Return [x, y] of the center of cell containing provided text 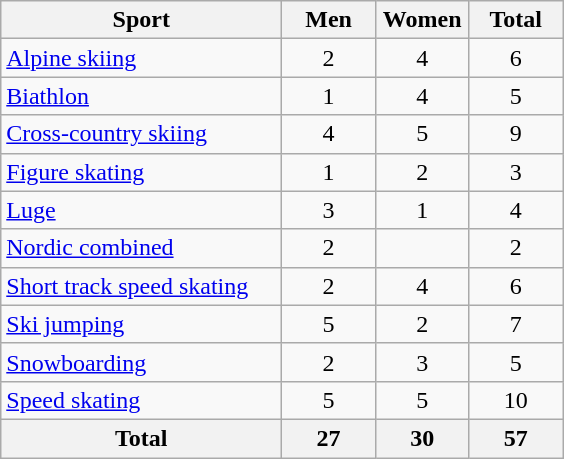
7 [516, 324]
57 [516, 438]
Snowboarding [142, 362]
27 [329, 438]
Biathlon [142, 96]
Cross-country skiing [142, 134]
Short track speed skating [142, 286]
Women [422, 20]
Alpine skiing [142, 58]
Luge [142, 210]
Nordic combined [142, 248]
10 [516, 400]
Speed skating [142, 400]
Sport [142, 20]
Ski jumping [142, 324]
9 [516, 134]
Men [329, 20]
Figure skating [142, 172]
30 [422, 438]
